Pinpoint the cell where the given text exists, returning its [X, Y] midpoint coordinate. 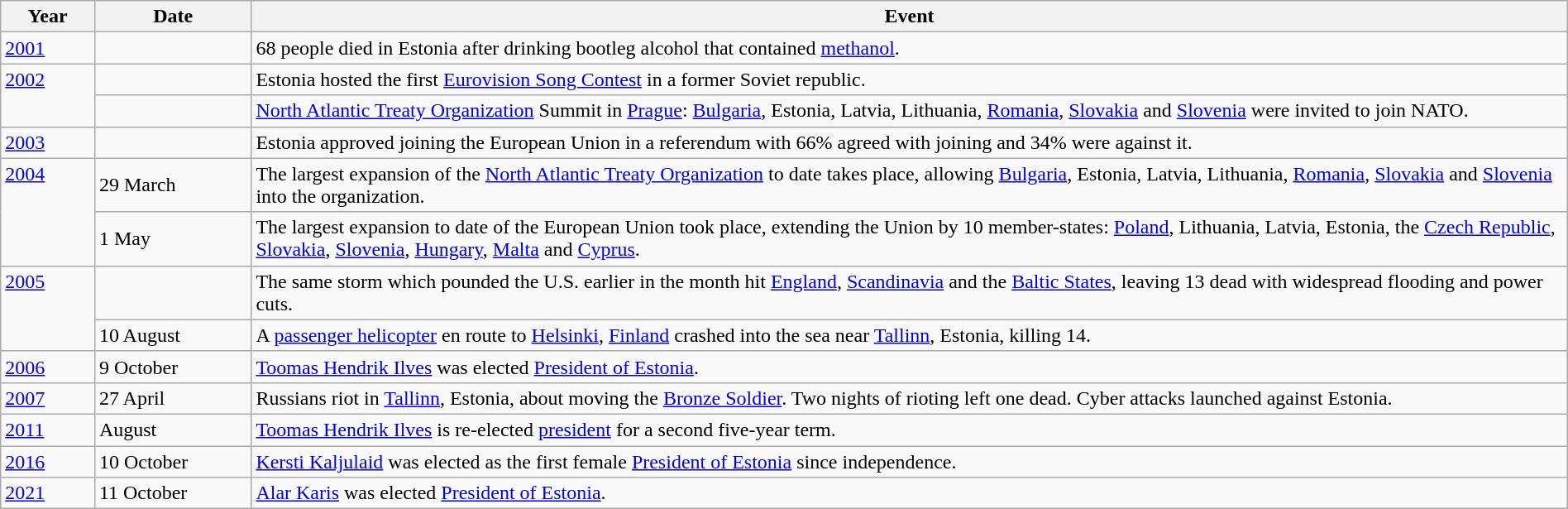
Year [48, 17]
10 October [172, 461]
1 May [172, 238]
A passenger helicopter en route to Helsinki, Finland crashed into the sea near Tallinn, Estonia, killing 14. [910, 335]
Estonia hosted the first Eurovision Song Contest in a former Soviet republic. [910, 79]
10 August [172, 335]
29 March [172, 185]
Event [910, 17]
2005 [48, 308]
Date [172, 17]
August [172, 430]
2011 [48, 430]
68 people died in Estonia after drinking bootleg alcohol that contained methanol. [910, 48]
Russians riot in Tallinn, Estonia, about moving the Bronze Soldier. Two nights of rioting left one dead. Cyber attacks launched against Estonia. [910, 398]
27 April [172, 398]
2016 [48, 461]
2007 [48, 398]
Toomas Hendrik Ilves is re-elected president for a second five-year term. [910, 430]
2001 [48, 48]
2004 [48, 212]
Alar Karis was elected President of Estonia. [910, 493]
11 October [172, 493]
2003 [48, 142]
Estonia approved joining the European Union in a referendum with 66% agreed with joining and 34% were against it. [910, 142]
2021 [48, 493]
Kersti Kaljulaid was elected as the first female President of Estonia since independence. [910, 461]
2006 [48, 367]
Toomas Hendrik Ilves was elected President of Estonia. [910, 367]
2002 [48, 95]
9 October [172, 367]
North Atlantic Treaty Organization Summit in Prague: Bulgaria, Estonia, Latvia, Lithuania, Romania, Slovakia and Slovenia were invited to join NATO. [910, 111]
